From the cell containing the given text, extract its center point as [X, Y] coordinate. 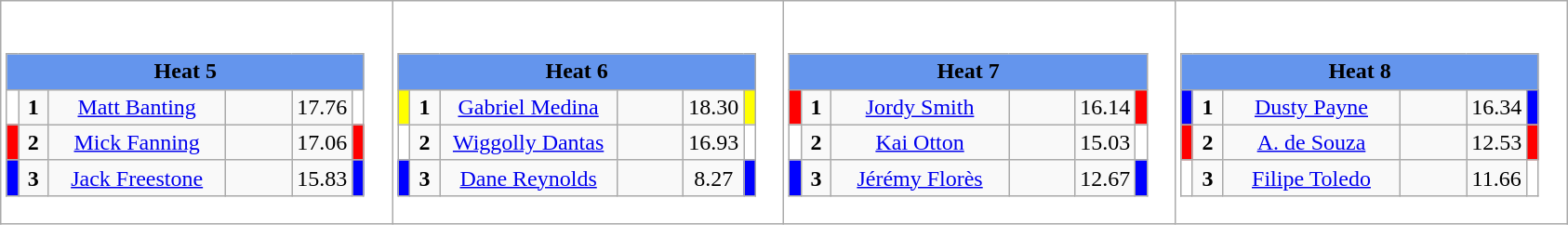
Heat 8 1 Dusty Payne 16.34 2 A. de Souza 12.53 3 Filipe Toledo 11.66 [1371, 112]
Dusty Payne [1311, 107]
16.34 [1497, 107]
16.14 [1105, 107]
18.30 [714, 107]
Filipe Toledo [1311, 178]
Wiggolly Dantas [528, 142]
11.66 [1497, 178]
Heat 5 [185, 72]
Heat 7 [968, 72]
Jack Freestone [138, 178]
Heat 5 1 Matt Banting 17.76 2 Mick Fanning 17.06 3 Jack Freestone 15.83 [197, 112]
Jérémy Florès [921, 178]
12.67 [1105, 178]
Gabriel Medina [528, 107]
15.83 [322, 178]
8.27 [714, 178]
Heat 8 [1360, 72]
A. de Souza [1311, 142]
Dane Reynolds [528, 178]
17.06 [322, 142]
12.53 [1497, 142]
Kai Otton [921, 142]
Heat 6 [577, 72]
Heat 7 1 Jordy Smith 16.14 2 Kai Otton 15.03 3 Jérémy Florès 12.67 [980, 112]
Jordy Smith [921, 107]
17.76 [322, 107]
Heat 6 1 Gabriel Medina 18.30 2 Wiggolly Dantas 16.93 3 Dane Reynolds 8.27 [588, 112]
16.93 [714, 142]
Matt Banting [138, 107]
Mick Fanning [138, 142]
15.03 [1105, 142]
